Scan for the cell matching the given text and deliver its [x, y] coordinate at center. 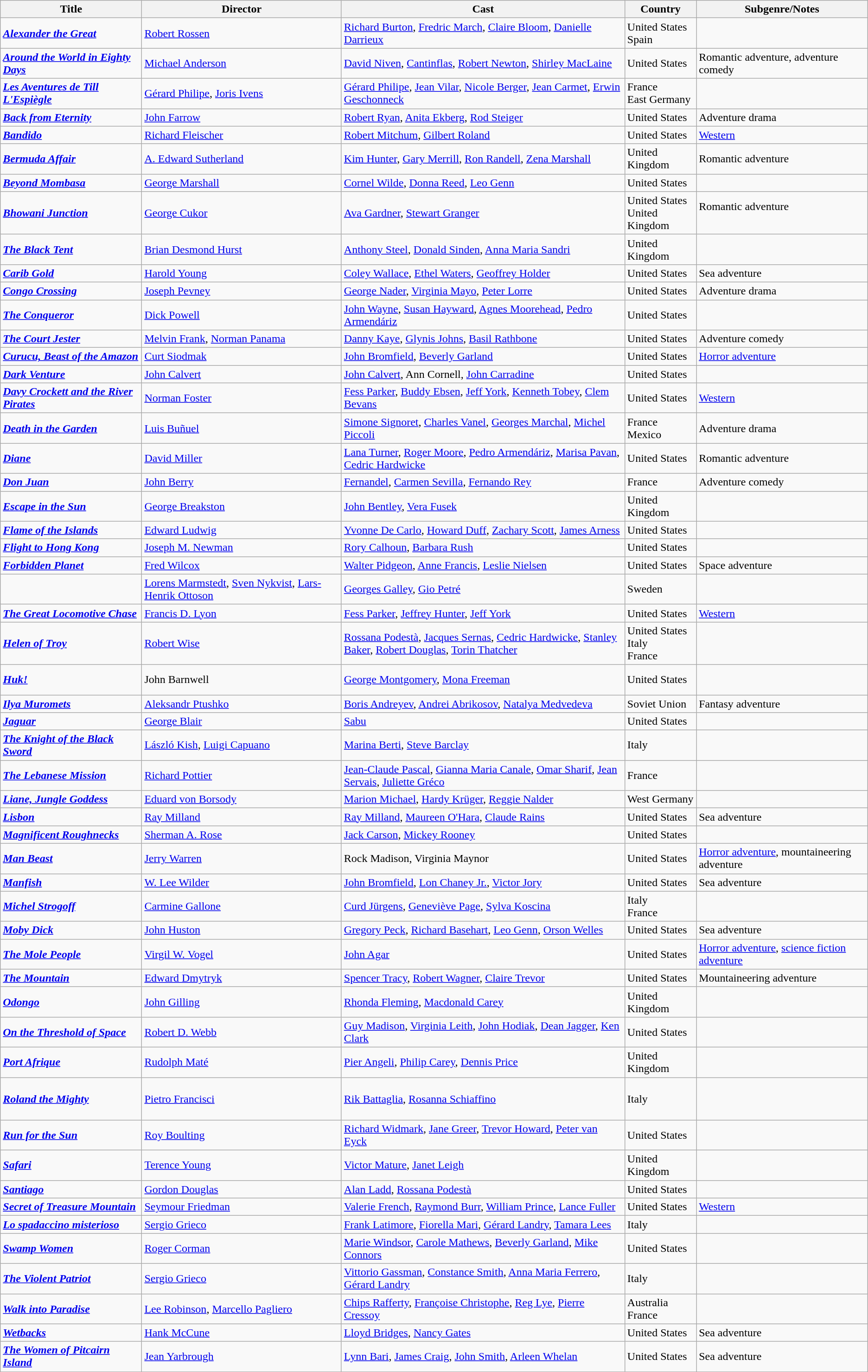
Robert D. Webb [242, 1032]
John Farrow [242, 117]
Lorens Marmstedt, Sven Nykvist, Lars-Henrik Ottoson [242, 589]
Cornel Wilde, Donna Reed, Leo Genn [483, 183]
Bandido [71, 135]
Gordon Douglas [242, 1189]
Seymour Friedman [242, 1207]
Roy Boulting [242, 1135]
Bermuda Affair [71, 159]
Safari [71, 1166]
Rock Madison, Virginia Maynor [483, 859]
Richard Fleischer [242, 135]
Rhonda Fleming, Macdonald Carey [483, 1002]
Gérard Philipe, Joris Ivens [242, 94]
Alan Ladd, Rossana Podestà [483, 1189]
FranceMexico [660, 428]
Sabu [483, 721]
Bhowani Junction [71, 213]
Country [660, 9]
Davy Crockett and the River Pirates [71, 398]
Soviet Union [660, 703]
United StatesSpain [660, 33]
Lisbon [71, 817]
Jaguar [71, 721]
The Knight of the Black Sword [71, 746]
Jean Yarbrough [242, 1357]
Huk! [71, 680]
Horror adventure [782, 357]
Aleksandr Ptushko [242, 703]
Forbidden Planet [71, 565]
Ray Milland, Maureen O'Hara, Claude Rains [483, 817]
A. Edward Sutherland [242, 159]
On the Threshold of Space [71, 1032]
Frank Latimore, Fiorella Mari, Gérard Landry, Tamara Lees [483, 1225]
AustraliaFrance [660, 1308]
László Kish, Luigi Capuano [242, 746]
Yvonne De Carlo, Howard Duff, Zachary Scott, James Arness [483, 530]
Fred Wilcox [242, 565]
Carmine Gallone [242, 906]
Lloyd Bridges, Nancy Gates [483, 1333]
John Huston [242, 930]
Simone Signoret, Charles Vanel, Georges Marchal, Michel Piccoli [483, 428]
W. Lee Wilder [242, 882]
Gregory Peck, Richard Basehart, Leo Genn, Orson Welles [483, 930]
Magnificent Roughnecks [71, 835]
Jack Carson, Mickey Rooney [483, 835]
Victor Mature, Janet Leigh [483, 1166]
Flame of the Islands [71, 530]
Richard Pottier [242, 775]
Lynn Bari, James Craig, John Smith, Arleen Whelan [483, 1357]
George Montgomery, Mona Freeman [483, 680]
Run for the Sun [71, 1135]
Rik Battaglia, Rosanna Schiaffino [483, 1099]
John Bentley, Vera Fusek [483, 506]
United StatesUnited Kingdom [660, 213]
Secret of Treasure Mountain [71, 1207]
Man Beast [71, 859]
Joseph M. Newman [242, 548]
Helen of Troy [71, 643]
John Bromfield, Beverly Garland [483, 357]
Curucu, Beast of the Amazon [71, 357]
Space adventure [782, 565]
Beyond Mombasa [71, 183]
United StatesItalyFrance [660, 643]
Anthony Steel, Donald Sinden, Anna Maria Sandri [483, 249]
Marie Windsor, Carole Mathews, Beverly Garland, Mike Connors [483, 1248]
Ray Milland [242, 817]
Odongo [71, 1002]
Wetbacks [71, 1333]
Ilya Muromets [71, 703]
Curt Siodmak [242, 357]
Santiago [71, 1189]
Lee Robinson, Marcello Pagliero [242, 1308]
Hank McCune [242, 1333]
Vittorio Gassman, Constance Smith, Anna Maria Ferrero, Gérard Landry [483, 1279]
Director [242, 9]
The Black Tent [71, 249]
Romantic adventure, adventure comedy [782, 63]
Rossana Podestà, Jacques Sernas, Cedric Hardwicke, Stanley Baker, Robert Douglas, Torin Thatcher [483, 643]
George Marshall [242, 183]
Moby Dick [71, 930]
Guy Madison, Virginia Leith, John Hodiak, Dean Jagger, Ken Clark [483, 1032]
John Bromfield, Lon Chaney Jr., Victor Jory [483, 882]
John Barnwell [242, 680]
Roger Corman [242, 1248]
Escape in the Sun [71, 506]
Robert Ryan, Anita Ekberg, Rod Steiger [483, 117]
John Agar [483, 954]
Kim Hunter, Gary Merrill, Ron Randell, Zena Marshall [483, 159]
Walk into Paradise [71, 1308]
FranceEast Germany [660, 94]
Rory Calhoun, Barbara Rush [483, 548]
Georges Galley, Gio Petré [483, 589]
Brian Desmond Hurst [242, 249]
Fernandel, Carmen Sevilla, Fernando Rey [483, 482]
Coley Wallace, Ethel Waters, Geoffrey Holder [483, 273]
ItalyFrance [660, 906]
The Lebanese Mission [71, 775]
Edward Ludwig [242, 530]
The Great Locomotive Chase [71, 613]
Ava Gardner, Stewart Granger [483, 213]
David Miller [242, 458]
John Calvert [242, 374]
Lana Turner, Roger Moore, Pedro Armendáriz, Marisa Pavan, Cedric Hardwicke [483, 458]
Congo Crossing [71, 291]
Valerie French, Raymond Burr, William Prince, Lance Fuller [483, 1207]
Marion Michael, Hardy Krüger, Reggie Nalder [483, 799]
Francis D. Lyon [242, 613]
George Blair [242, 721]
Harold Young [242, 273]
Dick Powell [242, 314]
Fess Parker, Jeffrey Hunter, Jeff York [483, 613]
West Germany [660, 799]
Rudolph Maté [242, 1062]
The Conqueror [71, 314]
Swamp Women [71, 1248]
Jean-Claude Pascal, Gianna Maria Canale, Omar Sharif, Jean Servais, Juliette Gréco [483, 775]
Virgil W. Vogel [242, 954]
Pietro Francisci [242, 1099]
Norman Foster [242, 398]
Robert Rossen [242, 33]
The Women of Pitcairn Island [71, 1357]
Back from Eternity [71, 117]
Robert Wise [242, 643]
George Nader, Virginia Mayo, Peter Lorre [483, 291]
Eduard von Borsody [242, 799]
Chips Rafferty, Françoise Christophe, Reg Lye, Pierre Cressoy [483, 1308]
Pier Angeli, Philip Carey, Dennis Price [483, 1062]
Mountaineering adventure [782, 978]
Dark Venture [71, 374]
Fess Parker, Buddy Ebsen, Jeff York, Kenneth Tobey, Clem Bevans [483, 398]
Robert Mitchum, Gilbert Roland [483, 135]
Carib Gold [71, 273]
John Wayne, Susan Hayward, Agnes Moorehead, Pedro Armendáriz [483, 314]
Les Aventures de Till L'Espiègle [71, 94]
The Court Jester [71, 339]
Edward Dmytryk [242, 978]
Manfish [71, 882]
Port Afrique [71, 1062]
Horror adventure, science fiction adventure [782, 954]
Death in the Garden [71, 428]
Sweden [660, 589]
Curd Jürgens, Geneviève Page, Sylva Koscina [483, 906]
Luis Buñuel [242, 428]
Don Juan [71, 482]
Alexander the Great [71, 33]
Subgenre/Notes [782, 9]
David Niven, Cantinflas, Robert Newton, Shirley MacLaine [483, 63]
Title [71, 9]
The Mole People [71, 954]
John Berry [242, 482]
Roland the Mighty [71, 1099]
Marina Berti, Steve Barclay [483, 746]
Boris Andreyev, Andrei Abrikosov, Natalya Medvedeva [483, 703]
Jerry Warren [242, 859]
Sherman A. Rose [242, 835]
John Gilling [242, 1002]
Terence Young [242, 1166]
Richard Burton, Fredric March, Claire Bloom, Danielle Darrieux [483, 33]
George Cukor [242, 213]
Joseph Pevney [242, 291]
Fantasy adventure [782, 703]
Horror adventure, mountaineering adventure [782, 859]
Flight to Hong Kong [71, 548]
Around the World in Eighty Days [71, 63]
Cast [483, 9]
Richard Widmark, Jane Greer, Trevor Howard, Peter van Eyck [483, 1135]
Melvin Frank, Norman Panama [242, 339]
The Violent Patriot [71, 1279]
Liane, Jungle Goddess [71, 799]
The Mountain [71, 978]
Gérard Philipe, Jean Vilar, Nicole Berger, Jean Carmet, Erwin Geschonneck [483, 94]
Spencer Tracy, Robert Wagner, Claire Trevor [483, 978]
Lo spadaccino misterioso [71, 1225]
George Breakston [242, 506]
Walter Pidgeon, Anne Francis, Leslie Nielsen [483, 565]
Danny Kaye, Glynis Johns, Basil Rathbone [483, 339]
John Calvert, Ann Cornell, John Carradine [483, 374]
Michel Strogoff [71, 906]
Diane [71, 458]
Michael Anderson [242, 63]
